Return the (X, Y) coordinate for the center point of the cell that contains the specified text.  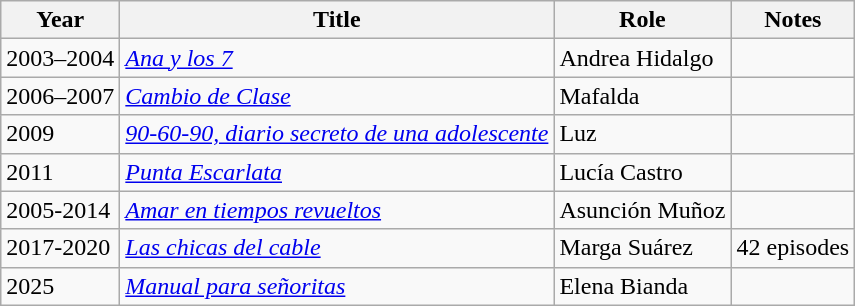
2011 (60, 172)
Year (60, 20)
Luz (642, 134)
Punta Escarlata (337, 172)
Cambio de Clase (337, 96)
Las chicas del cable (337, 248)
42 episodes (793, 248)
2003–2004 (60, 58)
2009 (60, 134)
2017-2020 (60, 248)
2025 (60, 286)
Asunción Muñoz (642, 210)
Role (642, 20)
Manual para señoritas (337, 286)
Marga Suárez (642, 248)
Title (337, 20)
Mafalda (642, 96)
Notes (793, 20)
Ana y los 7 (337, 58)
Lucía Castro (642, 172)
90-60-90, diario secreto de una adolescente (337, 134)
Elena Bianda (642, 286)
Amar en tiempos revueltos (337, 210)
Andrea Hidalgo (642, 58)
2006–2007 (60, 96)
2005-2014 (60, 210)
